Return (x, y) of the center of cell containing provided text 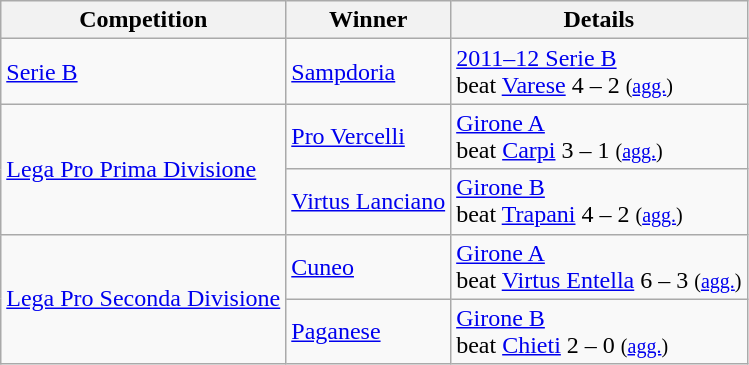
Pro Vercelli (368, 136)
Girone Abeat Carpi 3 – 1 (agg.) (599, 136)
Cuneo (368, 266)
Winner (368, 20)
Sampdoria (368, 72)
Competition (144, 20)
Girone Abeat Virtus Entella 6 – 3 (agg.) (599, 266)
Girone Bbeat Chieti 2 – 0 (agg.) (599, 332)
Lega Pro Prima Divisione (144, 169)
Serie B (144, 72)
Girone Bbeat Trapani 4 – 2 (agg.) (599, 202)
Lega Pro Seconda Divisione (144, 299)
Details (599, 20)
Paganese (368, 332)
2011–12 Serie Bbeat Varese 4 – 2 (agg.) (599, 72)
Virtus Lanciano (368, 202)
